Locate the cell with the specified text and output its (x, y) center coordinate. 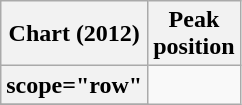
Chart (2012) (74, 34)
scope="row" (74, 85)
Peakposition (194, 34)
